From the cell containing the given text, extract its center point as [X, Y] coordinate. 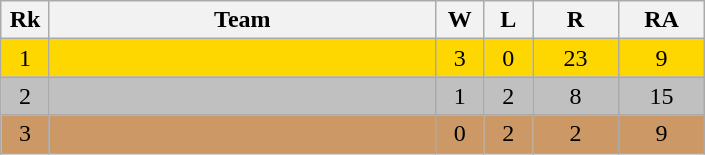
Team [242, 20]
8 [575, 96]
L [508, 20]
Rk [26, 20]
W [460, 20]
RA [662, 20]
23 [575, 58]
R [575, 20]
15 [662, 96]
